Locate the cell with the specified text and output its (X, Y) center coordinate. 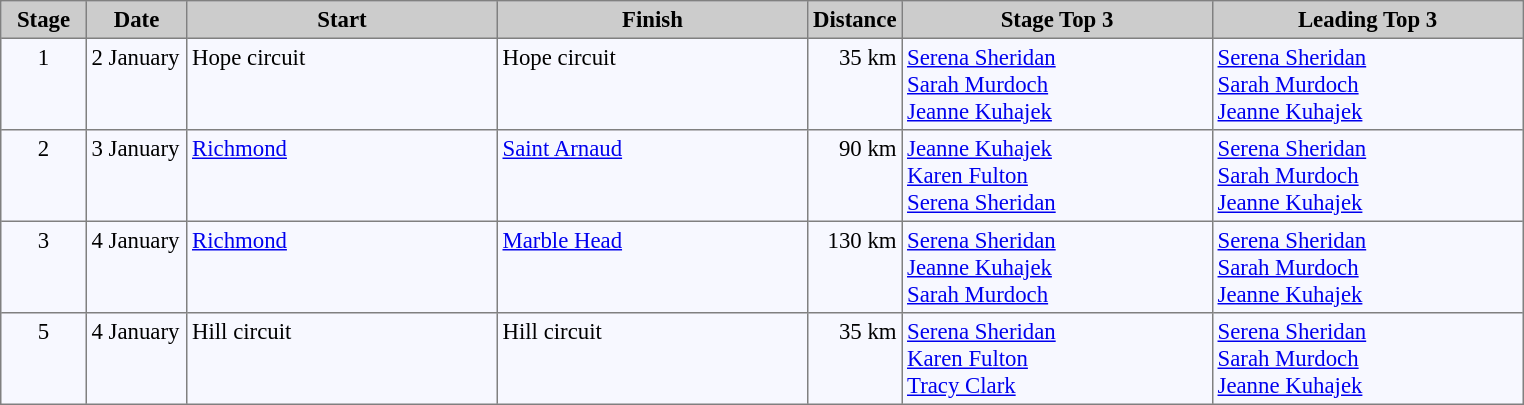
Serena Sheridan Jeanne Kuhajek Sarah Murdoch (1057, 267)
5 (44, 359)
Serena Sheridan Karen Fulton Tracy Clark (1057, 359)
Start (342, 20)
Stage Top 3 (1057, 20)
Stage (44, 20)
Jeanne Kuhajek Karen Fulton Serena Sheridan (1057, 176)
Date (136, 20)
3 January (136, 176)
130 km (855, 267)
Finish (652, 20)
2 (44, 176)
2 January (136, 84)
1 (44, 84)
Distance (855, 20)
90 km (855, 176)
Leading Top 3 (1367, 20)
Saint Arnaud (652, 176)
Marble Head (652, 267)
3 (44, 267)
